Locate the cell with the specified text and output its [X, Y] center coordinate. 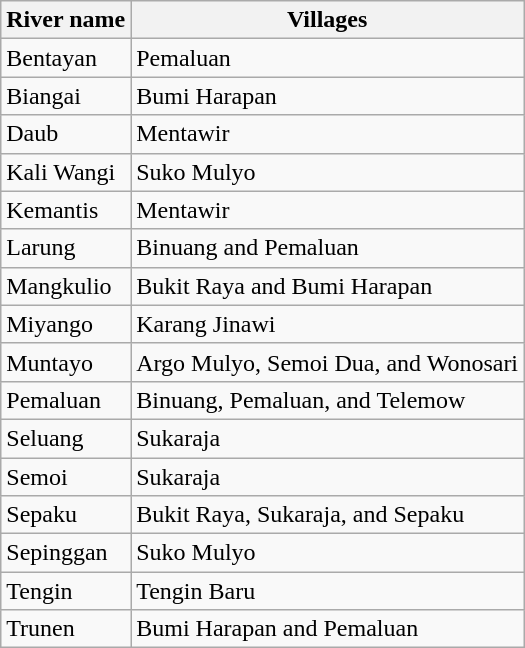
Karang Jinawi [328, 324]
Semoi [66, 477]
Sepinggan [66, 553]
Trunen [66, 629]
Tengin Baru [328, 591]
Bukit Raya, Sukaraja, and Sepaku [328, 515]
Bumi Harapan and Pemaluan [328, 629]
Villages [328, 20]
Mangkulio [66, 286]
Bentayan [66, 58]
Bumi Harapan [328, 96]
Biangai [66, 96]
Kali Wangi [66, 172]
River name [66, 20]
Bukit Raya and Bumi Harapan [328, 286]
Miyango [66, 324]
Tengin [66, 591]
Daub [66, 134]
Kemantis [66, 210]
Sepaku [66, 515]
Muntayo [66, 362]
Larung [66, 248]
Binuang, Pemaluan, and Telemow [328, 400]
Argo Mulyo, Semoi Dua, and Wonosari [328, 362]
Seluang [66, 438]
Binuang and Pemaluan [328, 248]
